Pinpoint the cell where the given text exists, returning its [x, y] midpoint coordinate. 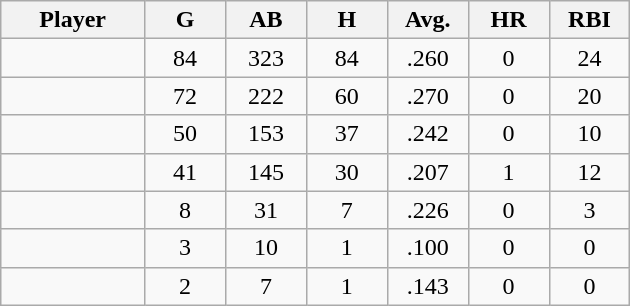
153 [266, 134]
8 [186, 210]
Player [73, 20]
30 [346, 172]
RBI [590, 20]
AB [266, 20]
.260 [428, 58]
60 [346, 96]
37 [346, 134]
72 [186, 96]
145 [266, 172]
.242 [428, 134]
2 [186, 286]
20 [590, 96]
12 [590, 172]
.207 [428, 172]
.270 [428, 96]
50 [186, 134]
41 [186, 172]
.100 [428, 248]
H [346, 20]
.143 [428, 286]
G [186, 20]
31 [266, 210]
222 [266, 96]
HR [508, 20]
24 [590, 58]
323 [266, 58]
.226 [428, 210]
Avg. [428, 20]
